Identify which cell holds the provided text, then report its (X, Y) central coordinate. 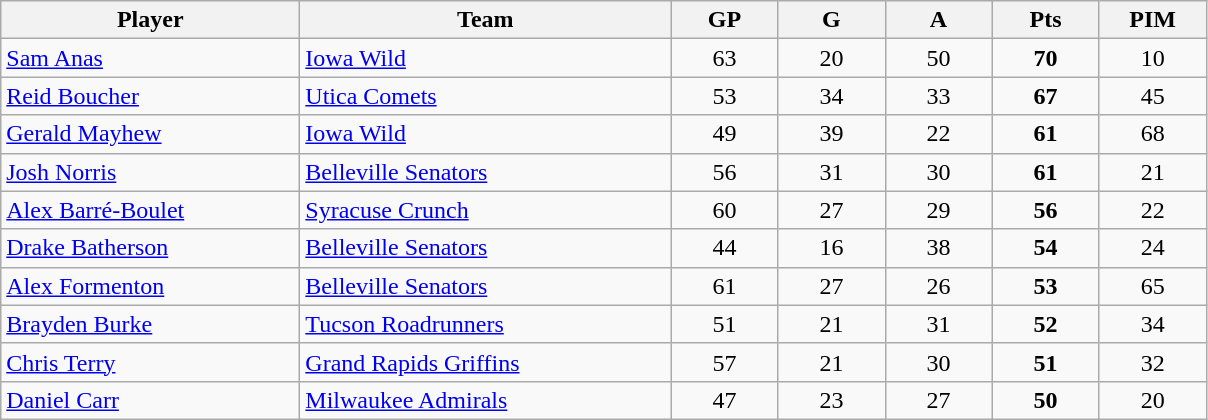
Milwaukee Admirals (486, 400)
Team (486, 20)
Tucson Roadrunners (486, 324)
16 (832, 248)
32 (1152, 362)
29 (938, 210)
65 (1152, 286)
Gerald Mayhew (150, 134)
52 (1046, 324)
GP (724, 20)
Drake Batherson (150, 248)
Sam Anas (150, 58)
24 (1152, 248)
63 (724, 58)
26 (938, 286)
57 (724, 362)
39 (832, 134)
Player (150, 20)
33 (938, 96)
G (832, 20)
70 (1046, 58)
Grand Rapids Griffins (486, 362)
Utica Comets (486, 96)
47 (724, 400)
Josh Norris (150, 172)
67 (1046, 96)
38 (938, 248)
Syracuse Crunch (486, 210)
Pts (1046, 20)
45 (1152, 96)
49 (724, 134)
PIM (1152, 20)
68 (1152, 134)
Chris Terry (150, 362)
Alex Formenton (150, 286)
Alex Barré-Boulet (150, 210)
A (938, 20)
54 (1046, 248)
Brayden Burke (150, 324)
60 (724, 210)
10 (1152, 58)
Reid Boucher (150, 96)
23 (832, 400)
Daniel Carr (150, 400)
44 (724, 248)
